Detect which cell encompasses the target text, then output its (x, y) center coordinate. 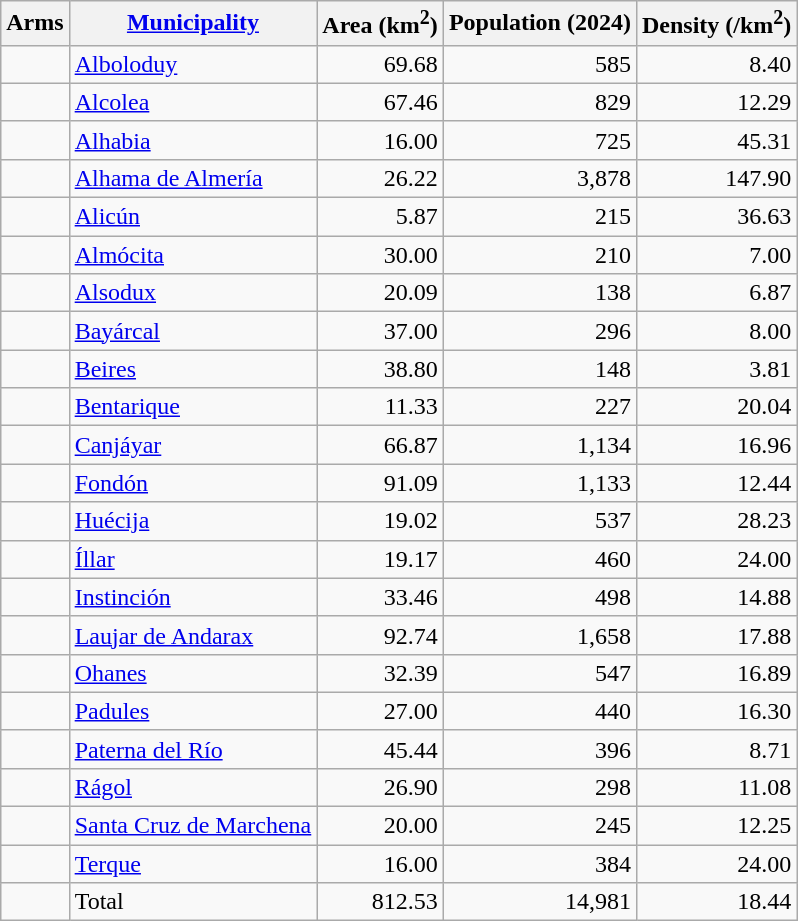
32.39 (380, 673)
91.09 (380, 483)
11.08 (716, 787)
Alhama de Almería (193, 178)
Huécija (193, 521)
296 (540, 331)
16.30 (716, 711)
210 (540, 255)
725 (540, 140)
Instinción (193, 597)
16.96 (716, 445)
5.87 (380, 217)
Laujar de Andarax (193, 635)
Density (/km2) (716, 24)
19.02 (380, 521)
33.46 (380, 597)
Ohanes (193, 673)
Almócita (193, 255)
3,878 (540, 178)
Padules (193, 711)
537 (540, 521)
Alhabia (193, 140)
585 (540, 64)
Santa Cruz de Marchena (193, 826)
Alcolea (193, 102)
3.81 (716, 369)
8.71 (716, 749)
Arms (35, 24)
45.31 (716, 140)
396 (540, 749)
Area (km2) (380, 24)
45.44 (380, 749)
28.23 (716, 521)
12.29 (716, 102)
Municipality (193, 24)
440 (540, 711)
Bayárcal (193, 331)
1,134 (540, 445)
Total (193, 902)
Íllar (193, 559)
19.17 (380, 559)
20.00 (380, 826)
7.00 (716, 255)
Alicún (193, 217)
Beires (193, 369)
20.04 (716, 407)
26.90 (380, 787)
37.00 (380, 331)
1,658 (540, 635)
30.00 (380, 255)
67.46 (380, 102)
147.90 (716, 178)
Fondón (193, 483)
14,981 (540, 902)
215 (540, 217)
Population (2024) (540, 24)
812.53 (380, 902)
14.88 (716, 597)
Rágol (193, 787)
18.44 (716, 902)
6.87 (716, 293)
16.89 (716, 673)
12.25 (716, 826)
11.33 (380, 407)
8.40 (716, 64)
Alboloduy (193, 64)
Alsodux (193, 293)
829 (540, 102)
17.88 (716, 635)
66.87 (380, 445)
460 (540, 559)
1,133 (540, 483)
547 (540, 673)
26.22 (380, 178)
245 (540, 826)
36.63 (716, 217)
Paterna del Río (193, 749)
Terque (193, 864)
384 (540, 864)
227 (540, 407)
69.68 (380, 64)
20.09 (380, 293)
92.74 (380, 635)
298 (540, 787)
148 (540, 369)
38.80 (380, 369)
Canjáyar (193, 445)
Bentarique (193, 407)
8.00 (716, 331)
12.44 (716, 483)
138 (540, 293)
498 (540, 597)
27.00 (380, 711)
